Capture the cell that displays the provided text and extract its (X, Y) central coordinate. 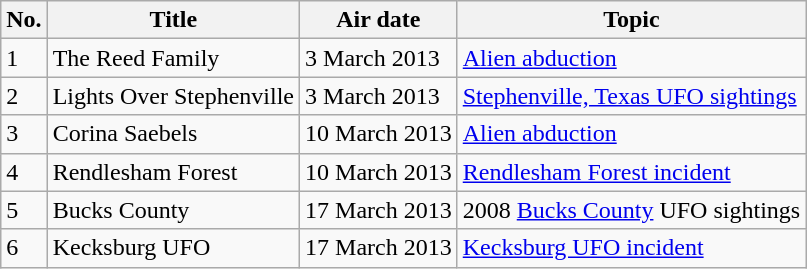
Topic (631, 20)
Air date (379, 20)
No. (24, 20)
6 (24, 248)
Title (173, 20)
5 (24, 210)
The Reed Family (173, 58)
Bucks County (173, 210)
Lights Over Stephenville (173, 96)
Kecksburg UFO incident (631, 248)
4 (24, 172)
Corina Saebels (173, 134)
Kecksburg UFO (173, 248)
3 (24, 134)
Rendlesham Forest (173, 172)
Stephenville, Texas UFO sightings (631, 96)
2 (24, 96)
2008 Bucks County UFO sightings (631, 210)
Rendlesham Forest incident (631, 172)
1 (24, 58)
